For the text-containing cell, return its midpoint in [X, Y] coordinate format. 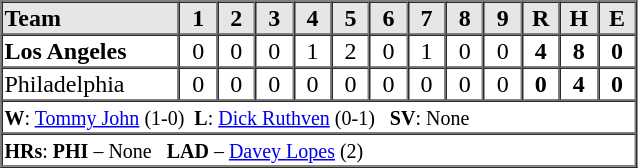
R [541, 18]
Los Angeles [91, 50]
5 [350, 18]
H [579, 18]
Team [91, 18]
Philadelphia [91, 84]
9 [503, 18]
W: Tommy John (1-0) L: Dick Ruthven (0-1) SV: None [319, 116]
3 [274, 18]
HRs: PHI – None LAD – Davey Lopes (2) [319, 150]
E [617, 18]
7 [427, 18]
6 [388, 18]
